Return [x, y] of the center of cell containing provided text 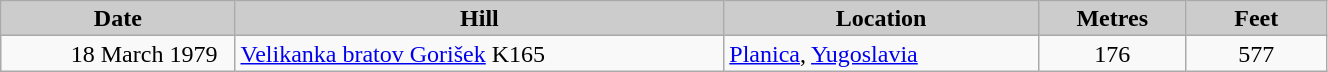
18 March 1979 [118, 54]
Metres [1112, 18]
Feet [1256, 18]
176 [1112, 54]
577 [1256, 54]
Hill [480, 18]
Date [118, 18]
Location [882, 18]
Planica, Yugoslavia [882, 54]
Velikanka bratov Gorišek K165 [480, 54]
